Determine the [x, y] coordinate at the center of the cell enclosing the given text.  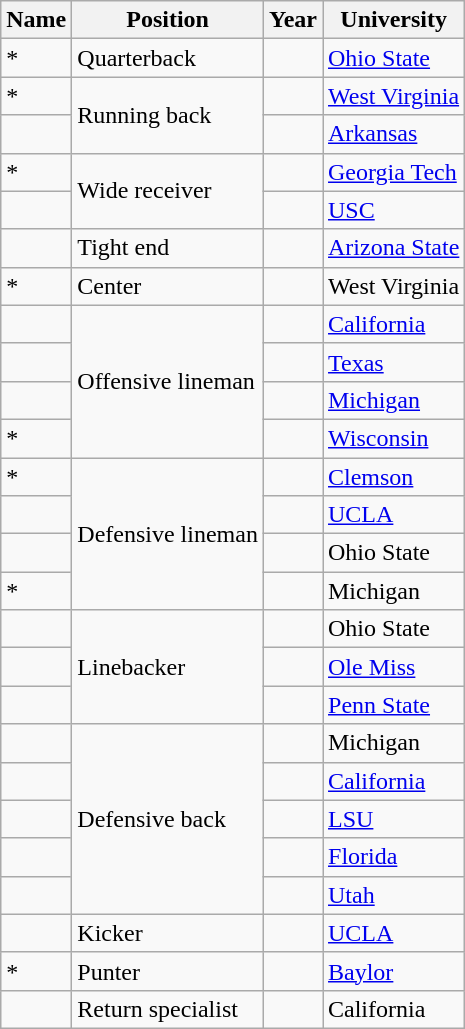
Running back [168, 115]
Return specialist [168, 1009]
Center [168, 286]
Wide receiver [168, 191]
Defensive lineman [168, 534]
Linebacker [168, 667]
Clemson [393, 477]
Arizona State [393, 248]
Position [168, 20]
Tight end [168, 248]
University [393, 20]
Quarterback [168, 58]
Georgia Tech [393, 172]
Wisconsin [393, 438]
Florida [393, 857]
Arkansas [393, 134]
USC [393, 210]
Penn State [393, 705]
Texas [393, 362]
Kicker [168, 933]
Punter [168, 971]
Ole Miss [393, 667]
Defensive back [168, 819]
Utah [393, 895]
Baylor [393, 971]
Name [36, 20]
Offensive lineman [168, 381]
LSU [393, 819]
Year [292, 20]
